Identify which cell holds the provided text, then report its [X, Y] central coordinate. 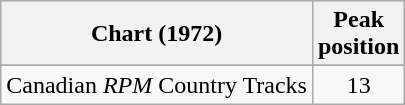
Canadian RPM Country Tracks [157, 85]
13 [358, 85]
Peakposition [358, 34]
Chart (1972) [157, 34]
